Scan for the cell matching the given text and deliver its [x, y] coordinate at center. 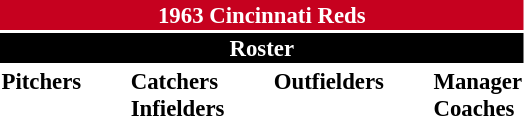
1963 Cincinnati Reds [262, 15]
Roster [262, 48]
